Pinpoint the cell where the given text exists, returning its [x, y] midpoint coordinate. 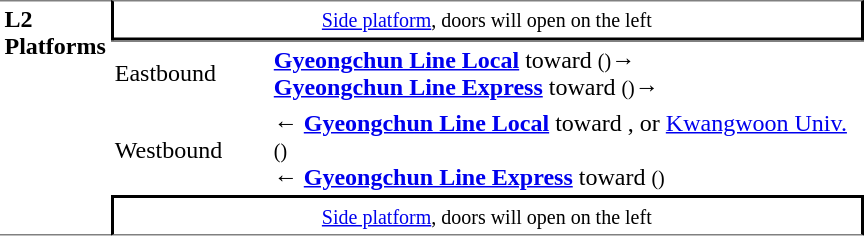
Gyeongchun Line Local toward ()→ Gyeongchun Line Express toward ()→ [566, 72]
Westbound [190, 150]
← Gyeongchun Line Local toward , or Kwangwoon Univ. ()← Gyeongchun Line Express toward () [566, 150]
Eastbound [190, 72]
L2Platforms [55, 118]
